Identify which cell holds the provided text, then report its [X, Y] central coordinate. 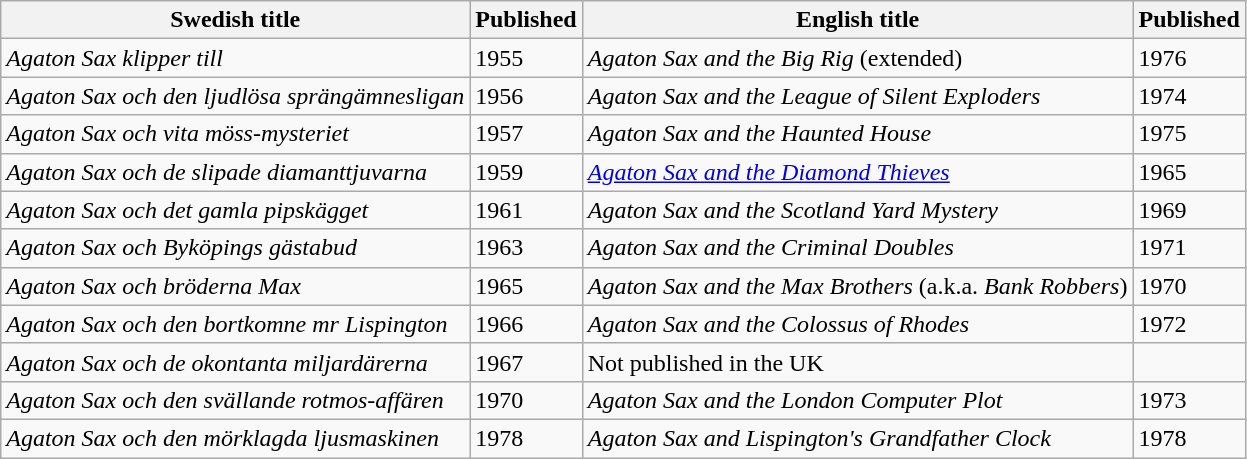
1973 [1189, 400]
1969 [1189, 210]
Agaton Sax and the London Computer Plot [858, 400]
Agaton Sax and the League of Silent Exploders [858, 96]
1956 [526, 96]
English title [858, 20]
Agaton Sax och den svällande rotmos-affären [236, 400]
Not published in the UK [858, 362]
Agaton Sax och vita möss-mysteriet [236, 134]
1959 [526, 172]
1972 [1189, 324]
Agaton Sax och den bortkomne mr Lispington [236, 324]
1966 [526, 324]
Agaton Sax och den mörklagda ljusmaskinen [236, 438]
Agaton Sax and the Colossus of Rhodes [858, 324]
1971 [1189, 248]
Agaton Sax and the Criminal Doubles [858, 248]
Agaton Sax and the Haunted House [858, 134]
1961 [526, 210]
Agaton Sax and the Diamond Thieves [858, 172]
1975 [1189, 134]
Swedish title [236, 20]
Agaton Sax and the Max Brothers (a.k.a. Bank Robbers) [858, 286]
1963 [526, 248]
Agaton Sax och bröderna Max [236, 286]
Agaton Sax och Byköpings gästabud [236, 248]
Agaton Sax och de okontanta miljardärerna [236, 362]
Agaton Sax and Lispington's Grandfather Clock [858, 438]
Agaton Sax och den ljudlösa sprängämnesligan [236, 96]
Agaton Sax och de slipade diamanttjuvarna [236, 172]
1955 [526, 58]
Agaton Sax och det gamla pipskägget [236, 210]
Agaton Sax and the Big Rig (extended) [858, 58]
Agaton Sax and the Scotland Yard Mystery [858, 210]
1974 [1189, 96]
1957 [526, 134]
1967 [526, 362]
Agaton Sax klipper till [236, 58]
1976 [1189, 58]
